Detect which cell encompasses the target text, then output its (X, Y) center coordinate. 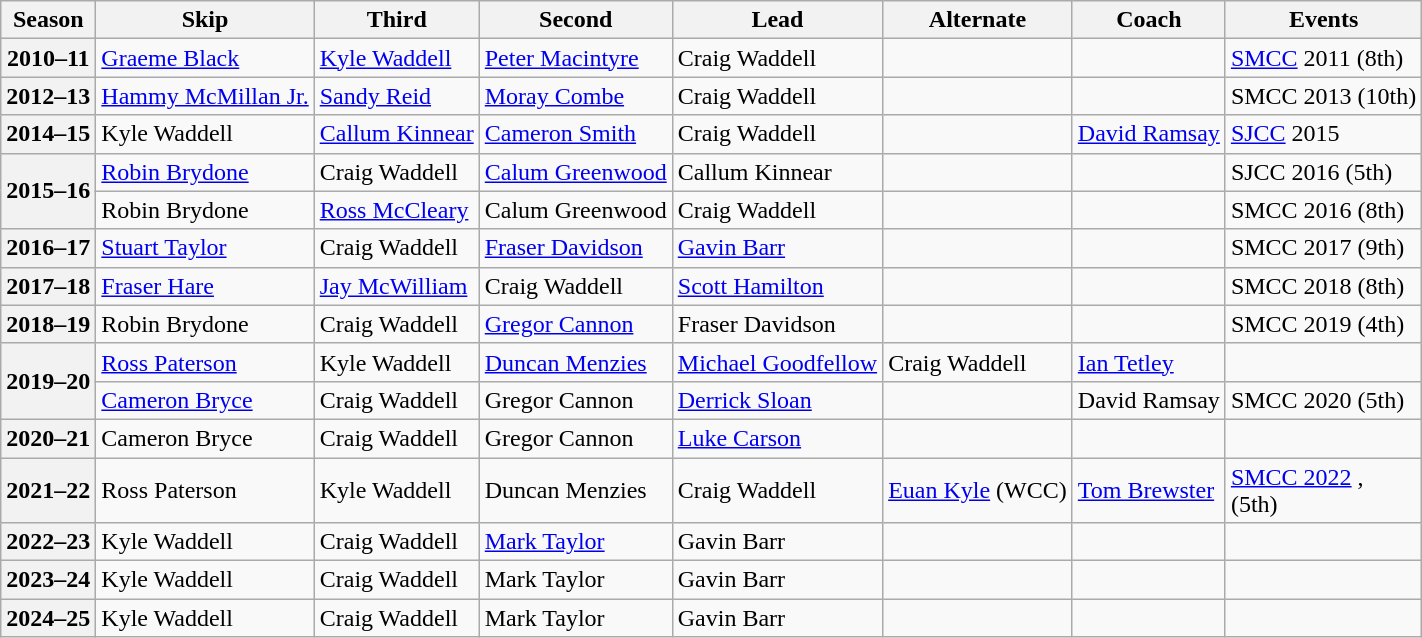
Events (1323, 20)
SJCC 2016 (5th) (1323, 172)
SMCC 2016 (8th) (1323, 210)
Cameron Smith (576, 134)
Season (48, 20)
Skip (205, 20)
Scott Hamilton (777, 286)
Ian Tetley (1148, 362)
SMCC 2020 (5th) (1323, 400)
2020–21 (48, 438)
Hammy McMillan Jr. (205, 96)
Third (396, 20)
Sandy Reid (396, 96)
2021–22 (48, 490)
2019–20 (48, 381)
2017–18 (48, 286)
2014–15 (48, 134)
SMCC 2011 (8th) (1323, 58)
SJCC 2015 (1323, 134)
Derrick Sloan (777, 400)
2023–24 (48, 580)
SMCC 2019 (4th) (1323, 324)
Graeme Black (205, 58)
Lead (777, 20)
Michael Goodfellow (777, 362)
SMCC 2018 (8th) (1323, 286)
Luke Carson (777, 438)
2010–11 (48, 58)
SMCC 2017 (9th) (1323, 248)
Fraser Hare (205, 286)
SMCC 2022 , (5th) (1323, 490)
2012–13 (48, 96)
2022–23 (48, 542)
2015–16 (48, 191)
Peter Macintyre (576, 58)
Alternate (978, 20)
2024–25 (48, 618)
Coach (1148, 20)
2018–19 (48, 324)
2016–17 (48, 248)
SMCC 2013 (10th) (1323, 96)
Tom Brewster (1148, 490)
Moray Combe (576, 96)
Stuart Taylor (205, 248)
Second (576, 20)
Jay McWilliam (396, 286)
Ross McCleary (396, 210)
Euan Kyle (WCC) (978, 490)
